Find where the given text appears and provide that cell's center as (x, y) coordinate. 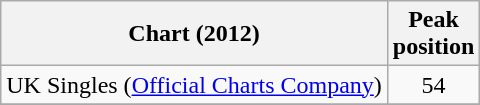
Peakposition (433, 34)
54 (433, 85)
UK Singles (Official Charts Company) (194, 85)
Chart (2012) (194, 34)
